From the cell containing the given text, extract its center point as (X, Y) coordinate. 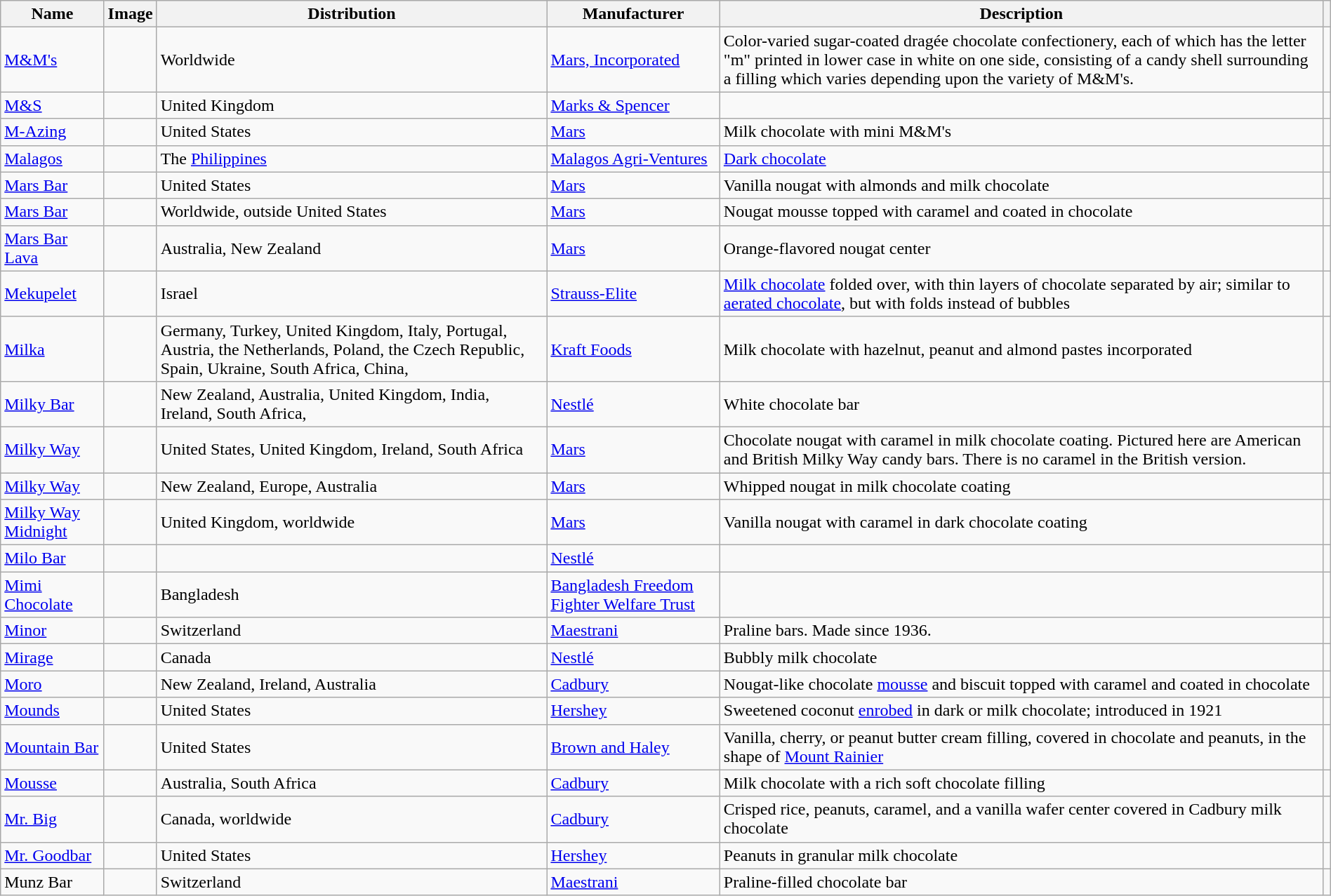
New Zealand, Ireland, Australia (352, 684)
Canada, worldwide (352, 820)
Name (52, 14)
Milky Bar (52, 404)
Mr. Goodbar (52, 855)
Sweetened coconut enrobed in dark or milk chocolate; introduced in 1921 (1021, 711)
United States, United Kingdom, Ireland, South Africa (352, 449)
Worldwide, outside United States (352, 212)
Orange-flavored nougat center (1021, 248)
Vanilla nougat with caramel in dark chocolate coating (1021, 522)
Kraft Foods (633, 349)
Milk chocolate with a rich soft chocolate filling (1021, 783)
Malagos (52, 159)
The Philippines (352, 159)
Israel (352, 293)
United Kingdom, worldwide (352, 522)
Mountain Bar (52, 747)
Whipped nougat in milk chocolate coating (1021, 486)
Bangladesh Freedom Fighter Welfare Trust (633, 595)
Description (1021, 14)
White chocolate bar (1021, 404)
Worldwide (352, 60)
Distribution (352, 14)
Mr. Big (52, 820)
Manufacturer (633, 14)
Munz Bar (52, 882)
Canada (352, 657)
Australia, New Zealand (352, 248)
Mars Bar Lava (52, 248)
Australia, South Africa (352, 783)
M&M's (52, 60)
Vanilla, cherry, or peanut butter cream filling, covered in chocolate and peanuts, in the shape of Mount Rainier (1021, 747)
Praline bars. Made since 1936. (1021, 631)
Crisped rice, peanuts, caramel, and a vanilla wafer center covered in Cadbury milk chocolate (1021, 820)
Mimi Chocolate (52, 595)
Nougat mousse topped with caramel and coated in chocolate (1021, 212)
Germany, Turkey, United Kingdom, Italy, Portugal, Austria, the Netherlands, Poland, the Czech Republic, Spain, Ukraine, South Africa, China, (352, 349)
New Zealand, Australia, United Kingdom, India, Ireland, South Africa, (352, 404)
M&S (52, 105)
Dark chocolate (1021, 159)
Milky Way Midnight (52, 522)
Marks & Spencer (633, 105)
Milka (52, 349)
Mousse (52, 783)
Milk chocolate folded over, with thin layers of chocolate separated by air; similar to aerated chocolate, but with folds instead of bubbles (1021, 293)
Brown and Haley (633, 747)
Moro (52, 684)
Image (131, 14)
Bubbly milk chocolate (1021, 657)
Strauss-Elite (633, 293)
Malagos Agri-Ventures (633, 159)
Mirage (52, 657)
New Zealand, Europe, Australia (352, 486)
Milo Bar (52, 559)
Nougat-like chocolate mousse and biscuit topped with caramel and coated in chocolate (1021, 684)
Vanilla nougat with almonds and milk chocolate (1021, 185)
Milk chocolate with mini M&M's (1021, 132)
Mounds (52, 711)
Milk chocolate with hazelnut, peanut and almond pastes incorporated (1021, 349)
Praline-filled chocolate bar (1021, 882)
Peanuts in granular milk chocolate (1021, 855)
Mars, Incorporated (633, 60)
M-Azing (52, 132)
Minor (52, 631)
United Kingdom (352, 105)
Mekupelet (52, 293)
Bangladesh (352, 595)
